Pinpoint the cell where the given text exists, returning its [x, y] midpoint coordinate. 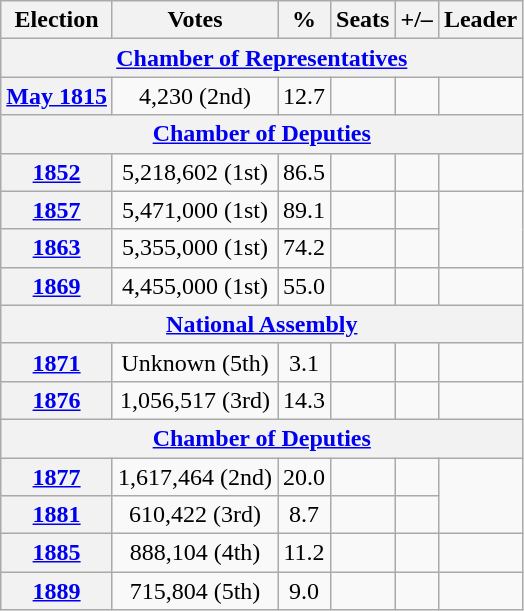
89.1 [304, 210]
55.0 [304, 286]
1885 [57, 553]
9.0 [304, 591]
20.0 [304, 477]
National Assembly [262, 324]
+/– [416, 20]
14.3 [304, 400]
5,218,602 (1st) [194, 172]
1,056,517 (3rd) [194, 400]
1869 [57, 286]
5,471,000 (1st) [194, 210]
888,104 (4th) [194, 553]
8.7 [304, 515]
May 1815 [57, 96]
4,455,000 (1st) [194, 286]
86.5 [304, 172]
Unknown (5th) [194, 362]
Leader [480, 20]
% [304, 20]
3.1 [304, 362]
715,804 (5th) [194, 591]
1881 [57, 515]
1889 [57, 591]
Election [57, 20]
1,617,464 (2nd) [194, 477]
1852 [57, 172]
5,355,000 (1st) [194, 248]
11.2 [304, 553]
1871 [57, 362]
610,422 (3rd) [194, 515]
1857 [57, 210]
1863 [57, 248]
Votes [194, 20]
12.7 [304, 96]
Chamber of Representatives [262, 58]
1877 [57, 477]
74.2 [304, 248]
Seats [363, 20]
4,230 (2nd) [194, 96]
1876 [57, 400]
